From the cell containing the given text, extract its center point as (x, y) coordinate. 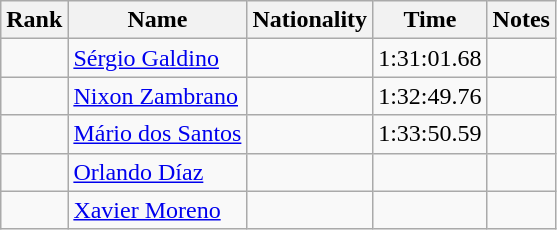
1:31:01.68 (430, 58)
1:33:50.59 (430, 134)
Time (430, 20)
Mário dos Santos (158, 134)
Rank (34, 20)
Orlando Díaz (158, 172)
Xavier Moreno (158, 210)
Notes (521, 20)
Nixon Zambrano (158, 96)
Name (158, 20)
Nationality (310, 20)
1:32:49.76 (430, 96)
Sérgio Galdino (158, 58)
